Return the (x, y) coordinate for the center point of the cell that contains the specified text.  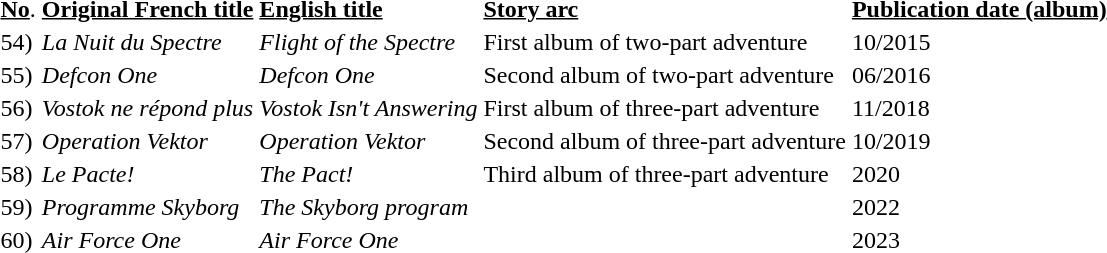
Le Pacte! (148, 174)
Vostok ne répond plus (148, 108)
The Skyborg program (368, 207)
Vostok Isn't Answering (368, 108)
Second album of three-part adventure (665, 141)
The Pact! (368, 174)
Programme Skyborg (148, 207)
Third album of three-part adventure (665, 174)
Second album of two-part adventure (665, 75)
Flight of the Spectre (368, 42)
First album of three-part adventure (665, 108)
First album of two-part adventure (665, 42)
La Nuit du Spectre (148, 42)
